Determine the [X, Y] coordinate at the center of the cell enclosing the given text.  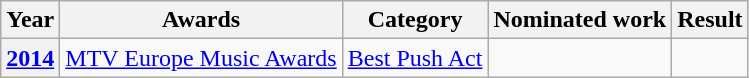
Result [710, 20]
Nominated work [580, 20]
Category [415, 20]
2014 [30, 58]
MTV Europe Music Awards [201, 58]
Year [30, 20]
Awards [201, 20]
Best Push Act [415, 58]
